Search for the cell housing the specified text and yield its [x, y] center coordinate. 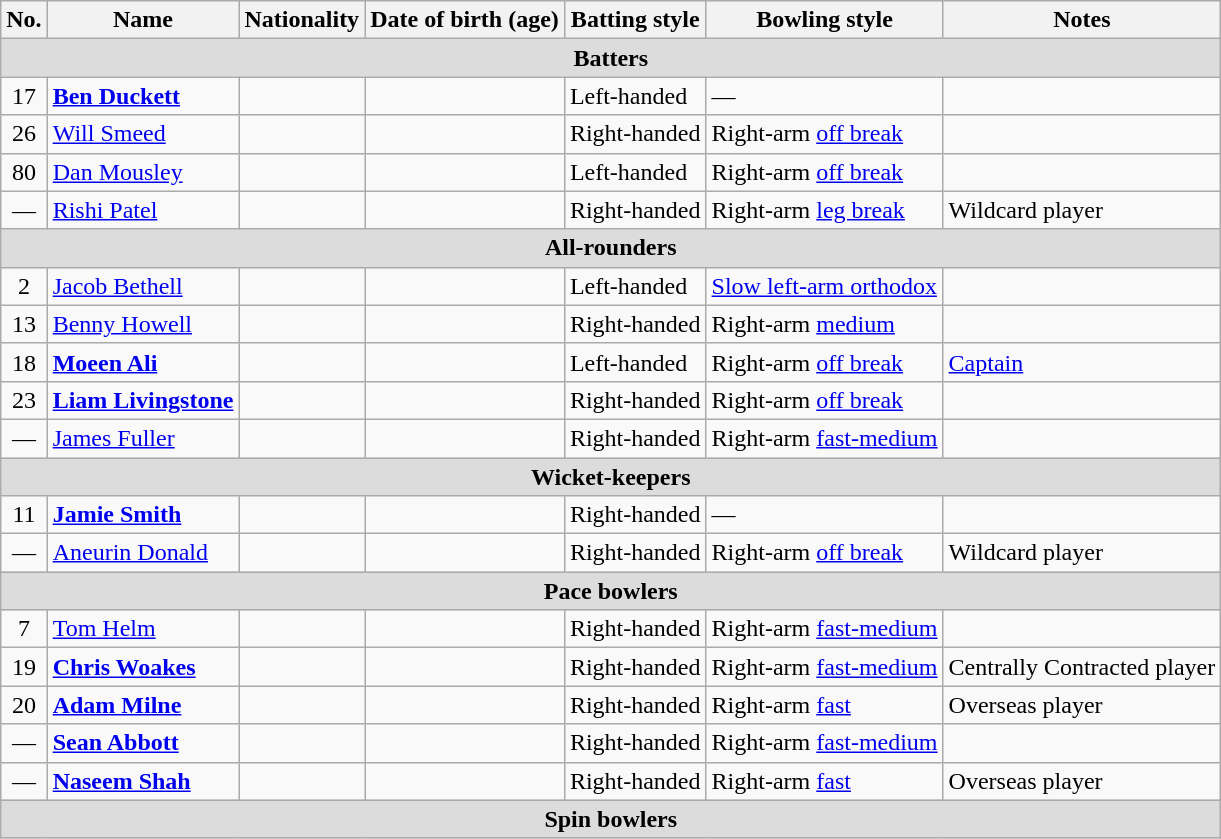
2 [24, 286]
Nationality [302, 20]
26 [24, 134]
Centrally Contracted player [1082, 667]
Tom Helm [143, 629]
19 [24, 667]
23 [24, 400]
James Fuller [143, 438]
Adam Milne [143, 705]
Sean Abbott [143, 743]
Right-arm leg break [824, 210]
No. [24, 20]
Dan Mousley [143, 172]
Jacob Bethell [143, 286]
Aneurin Donald [143, 553]
Benny Howell [143, 324]
Jamie Smith [143, 515]
Name [143, 20]
Pace bowlers [611, 591]
13 [24, 324]
Liam Livingstone [143, 400]
18 [24, 362]
Slow left-arm orthodox [824, 286]
Batters [611, 58]
Chris Woakes [143, 667]
Date of birth (age) [465, 20]
Rishi Patel [143, 210]
Bowling style [824, 20]
80 [24, 172]
Moeen Ali [143, 362]
Will Smeed [143, 134]
17 [24, 96]
Notes [1082, 20]
Spin bowlers [611, 819]
7 [24, 629]
11 [24, 515]
20 [24, 705]
Batting style [635, 20]
Captain [1082, 362]
Right-arm medium [824, 324]
Ben Duckett [143, 96]
Naseem Shah [143, 781]
All-rounders [611, 248]
Wicket-keepers [611, 477]
